Return [X, Y] of the center of cell containing provided text 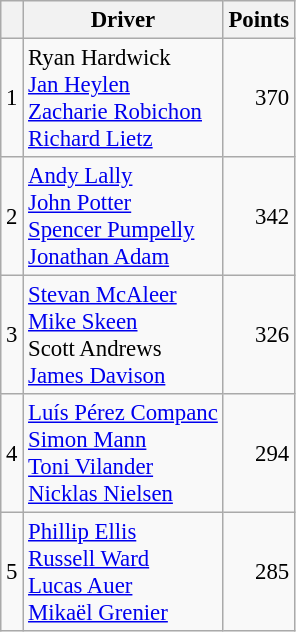
294 [258, 454]
2 [12, 216]
5 [12, 572]
1 [12, 98]
Driver [123, 20]
342 [258, 216]
285 [258, 572]
Phillip Ellis Russell Ward Lucas Auer Mikaël Grenier [123, 572]
Ryan Hardwick Jan Heylen Zacharie Robichon Richard Lietz [123, 98]
3 [12, 336]
Luís Pérez Companc Simon Mann Toni Vilander Nicklas Nielsen [123, 454]
Andy Lally John Potter Spencer Pumpelly Jonathan Adam [123, 216]
326 [258, 336]
4 [12, 454]
Stevan McAleer Mike Skeen Scott Andrews James Davison [123, 336]
Points [258, 20]
370 [258, 98]
